Determine the (x, y) coordinate at the center of the cell enclosing the given text.  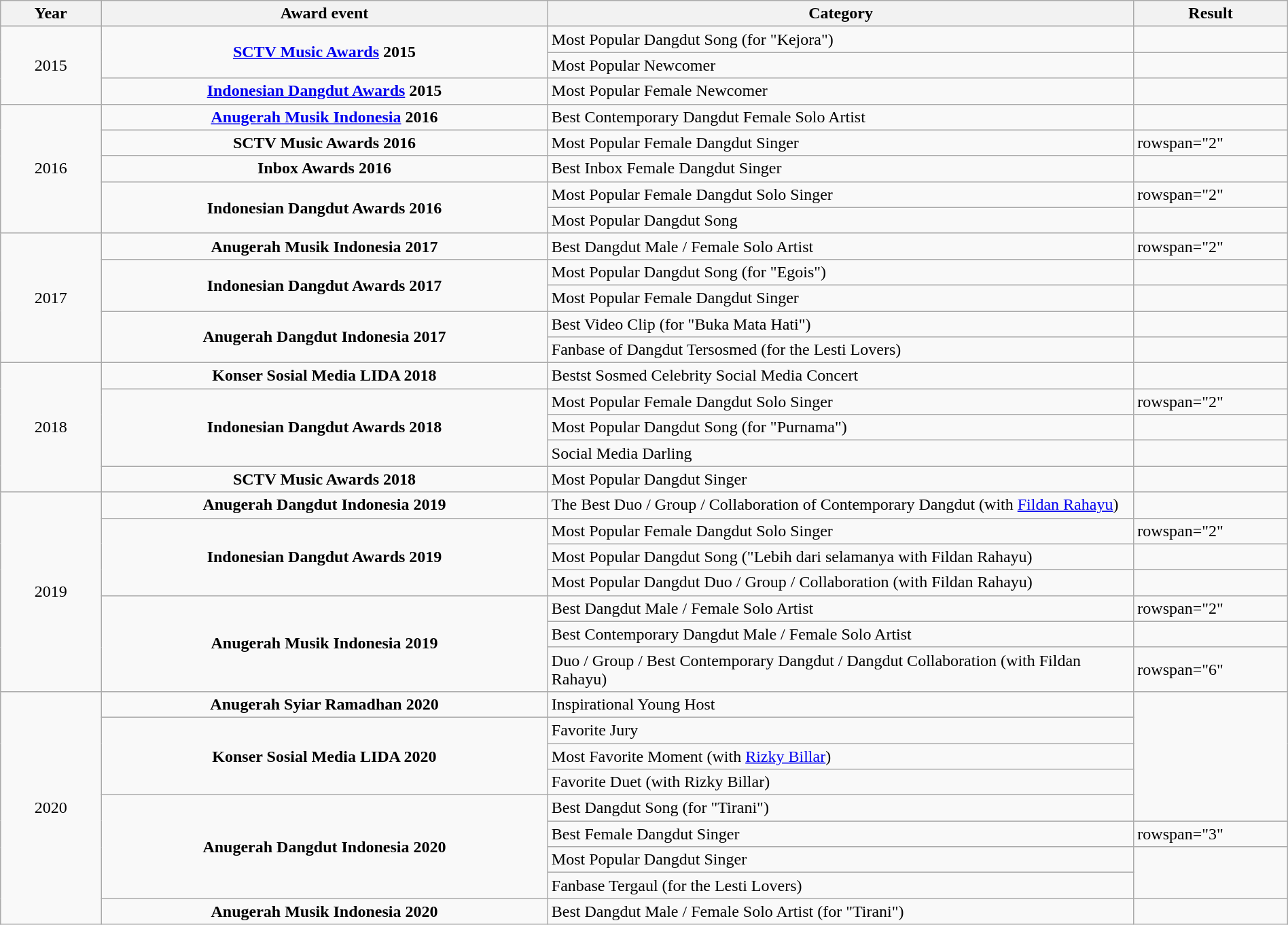
Most Popular Dangdut Song (for "Purnama") (840, 427)
Indonesian Dangdut Awards 2015 (325, 91)
Most Popular Dangdut Song (840, 220)
SCTV Music Awards 2016 (325, 143)
Favorite Duet (with Rizky Billar) (840, 782)
SCTV Music Awards 2015 (325, 52)
The Best Duo / Group / Collaboration of Contemporary Dangdut (with Fildan Rahayu) (840, 505)
2015 (51, 65)
Duo / Group / Best Contemporary Dangdut / Dangdut Collaboration (with Fildan Rahayu) (840, 669)
Konser Sosial Media LIDA 2018 (325, 376)
Most Popular Newcomer (840, 65)
2016 (51, 169)
2020 (51, 807)
Most Popular Dangdut Song (for "Egois") (840, 272)
2018 (51, 427)
Anugerah Dangdut Indonesia 2017 (325, 337)
Most Favorite Moment (with Rizky Billar) (840, 756)
Favorite Jury (840, 730)
Year (51, 14)
2017 (51, 298)
Anugerah Musik Indonesia 2017 (325, 246)
Best Dangdut Male / Female Solo Artist (for "Tirani") (840, 911)
Anugerah Musik Indonesia 2020 (325, 911)
Best Dangdut Song (for "Tirani") (840, 808)
Most Popular Dangdut Duo / Group / Collaboration (with Fildan Rahayu) (840, 582)
Social Media Darling (840, 453)
Award event (325, 14)
Anugerah Dangdut Indonesia 2019 (325, 505)
Fanbase Tergaul (for the Lesti Lovers) (840, 886)
Konser Sosial Media LIDA 2020 (325, 756)
Most Popular Dangdut Song ("Lebih dari selamanya with Fildan Rahayu) (840, 557)
Best Contemporary Dangdut Female Solo Artist (840, 117)
Fanbase of Dangdut Tersosmed (for the Lesti Lovers) (840, 350)
Anugerah Musik Indonesia 2019 (325, 643)
Inbox Awards 2016 (325, 169)
Indonesian Dangdut Awards 2017 (325, 285)
Most Popular Dangdut Song (for "Kejora") (840, 39)
Result (1211, 14)
Inspirational Young Host (840, 704)
Indonesian Dangdut Awards 2019 (325, 557)
Anugerah Musik Indonesia 2016 (325, 117)
Bestst Sosmed Celebrity Social Media Concert (840, 376)
rowspan="3" (1211, 834)
Best Contemporary Dangdut Male / Female Solo Artist (840, 634)
Anugerah Dangdut Indonesia 2020 (325, 847)
Most Popular Female Newcomer (840, 91)
rowspan="6" (1211, 669)
Best Video Clip (for "Buka Mata Hati") (840, 324)
SCTV Music Awards 2018 (325, 479)
Best Female Dangdut Singer (840, 834)
Category (840, 14)
Anugerah Syiar Ramadhan 2020 (325, 704)
Indonesian Dangdut Awards 2016 (325, 207)
2019 (51, 591)
Best Inbox Female Dangdut Singer (840, 169)
Indonesian Dangdut Awards 2018 (325, 427)
